Find where the given text appears and provide that cell's center as [X, Y] coordinate. 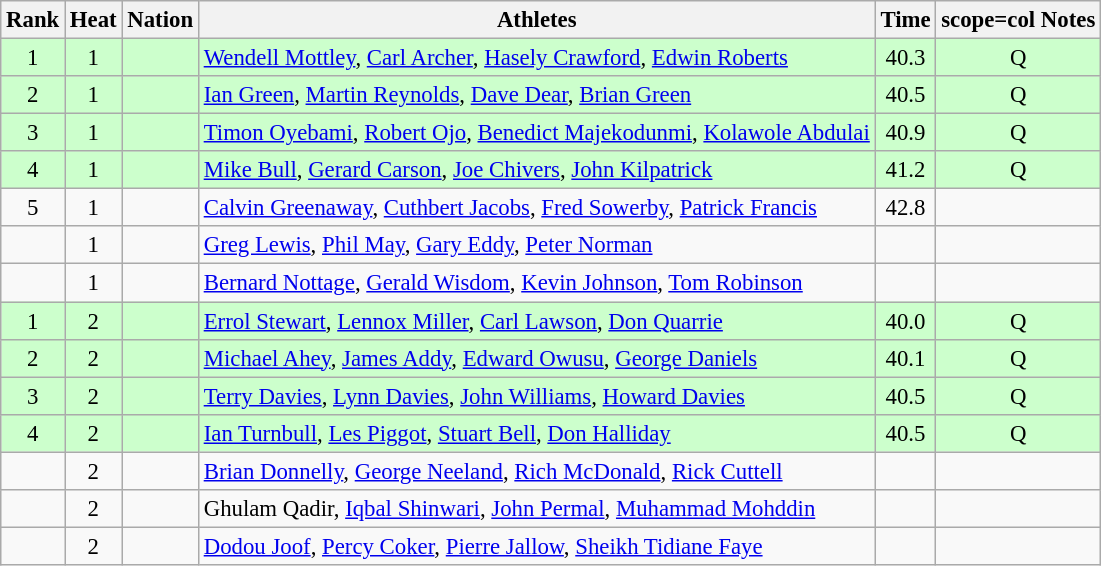
Dodou Joof, Percy Coker, Pierre Jallow, Sheikh Tidiane Faye [536, 546]
Terry Davies, Lynn Davies, John Williams, Howard Davies [536, 396]
Ghulam Qadir, Iqbal Shinwari, John Permal, Muhammad Mohddin [536, 509]
Ian Green, Martin Reynolds, Dave Dear, Brian Green [536, 95]
Heat [94, 20]
Wendell Mottley, Carl Archer, Hasely Crawford, Edwin Roberts [536, 58]
42.8 [906, 208]
40.9 [906, 133]
Calvin Greenaway, Cuthbert Jacobs, Fred Sowerby, Patrick Francis [536, 208]
Timon Oyebami, Robert Ojo, Benedict Majekodunmi, Kolawole Abdulai [536, 133]
Errol Stewart, Lennox Miller, Carl Lawson, Don Quarrie [536, 321]
40.1 [906, 358]
40.3 [906, 58]
Michael Ahey, James Addy, Edward Owusu, George Daniels [536, 358]
Mike Bull, Gerard Carson, Joe Chivers, John Kilpatrick [536, 170]
Greg Lewis, Phil May, Gary Eddy, Peter Norman [536, 245]
Rank [33, 20]
40.0 [906, 321]
scope=col Notes [1018, 20]
5 [33, 208]
41.2 [906, 170]
Brian Donnelly, George Neeland, Rich McDonald, Rick Cuttell [536, 471]
Bernard Nottage, Gerald Wisdom, Kevin Johnson, Tom Robinson [536, 283]
Athletes [536, 20]
Time [906, 20]
Nation [160, 20]
Ian Turnbull, Les Piggot, Stuart Bell, Don Halliday [536, 433]
